For the text-containing cell, return its midpoint in [x, y] coordinate format. 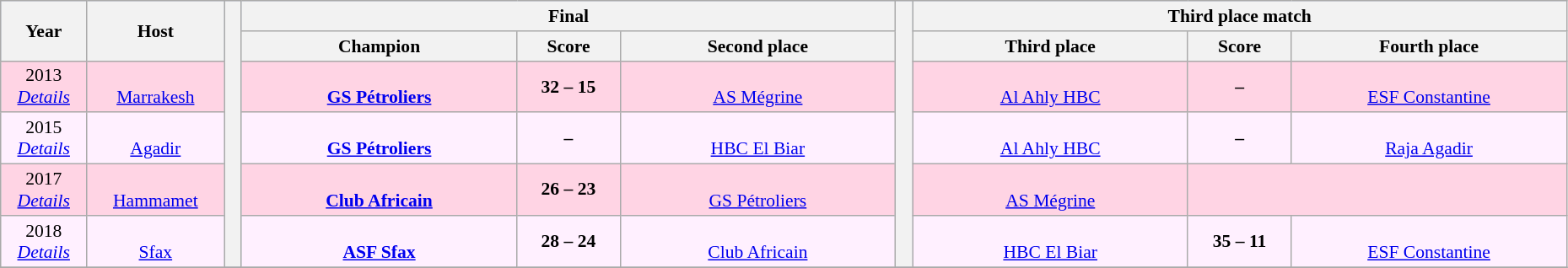
Agadir [155, 138]
Third place match [1240, 16]
Year [44, 30]
Hammamet [155, 190]
35 – 11 [1239, 241]
Second place [757, 46]
2013Details [44, 86]
2018Details [44, 241]
Final [568, 16]
Champion [379, 46]
Host [155, 30]
Raja Agadir [1429, 138]
2015Details [44, 138]
Sfax [155, 241]
26 – 23 [568, 190]
Third place [1050, 46]
32 – 15 [568, 86]
28 – 24 [568, 241]
ASF Sfax [379, 241]
2017Details [44, 190]
Fourth place [1429, 46]
Marrakesh [155, 86]
